Pinpoint the cell where the given text exists, returning its [X, Y] midpoint coordinate. 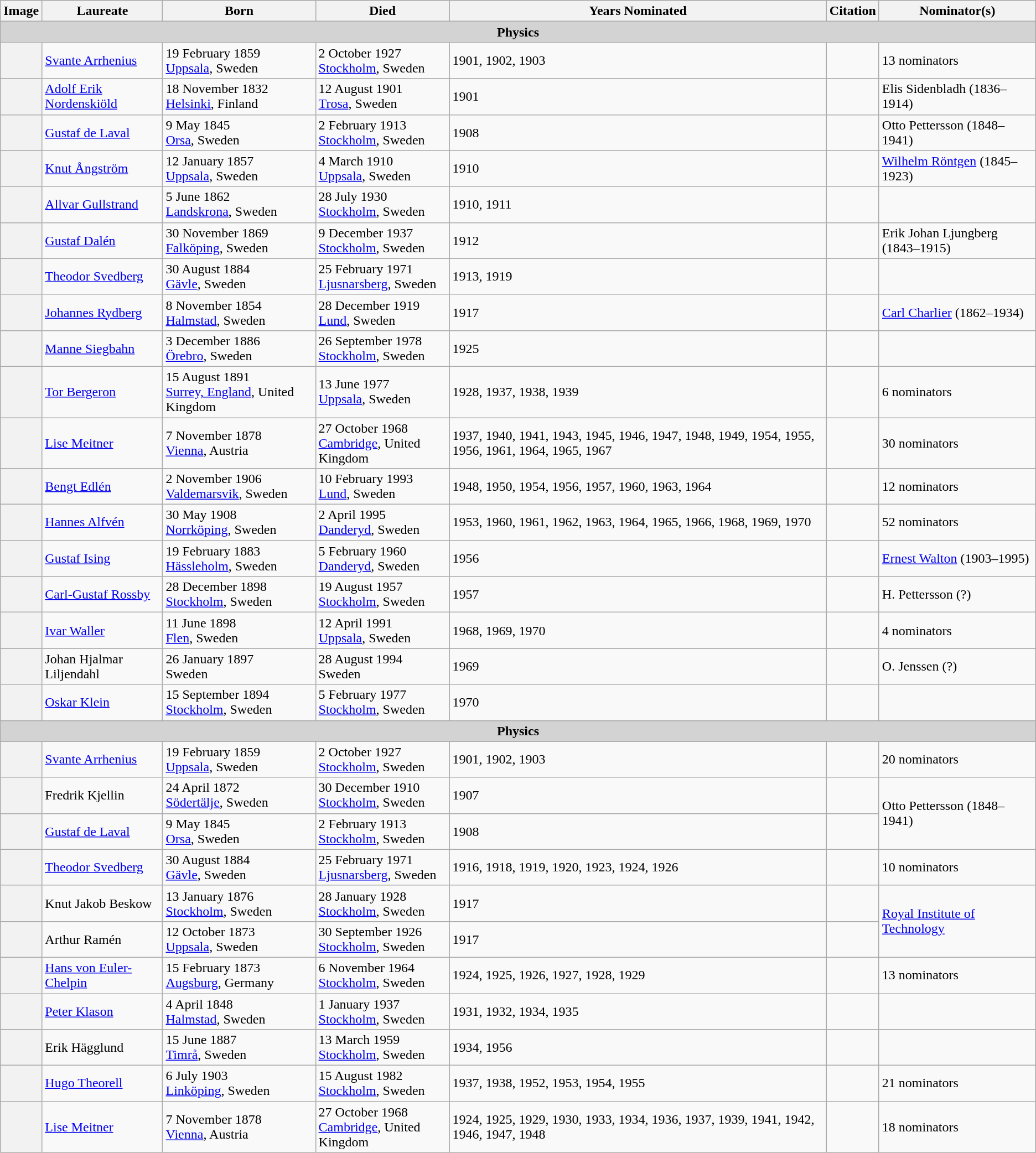
Born [239, 11]
Hugo Theorell [102, 1083]
5 June 1862 Landskrona, Sweden [239, 205]
12 nominators [957, 487]
11 June 1898 Flen, Sweden [239, 631]
19 February 1883 Hässleholm, Sweden [239, 559]
Died [382, 11]
Knut Jakob Beskow [102, 903]
Johan Hjalmar Liljendahl [102, 666]
1901 [638, 96]
Laureate [102, 11]
1953, 1960, 1961, 1962, 1963, 1964, 1965, 1966, 1968, 1969, 1970 [638, 522]
1934, 1956 [638, 1048]
Erik Hägglund [102, 1048]
1968, 1969, 1970 [638, 631]
4 nominators [957, 631]
20 nominators [957, 759]
Peter Klason [102, 1011]
24 April 1872 Södertälje, Sweden [239, 796]
Tor Bergeron [102, 392]
1910, 1911 [638, 205]
Fredrik Kjellin [102, 796]
2 April 1995 Danderyd, Sweden [382, 522]
1931, 1932, 1934, 1935 [638, 1011]
10 February 1993 Lund, Sweden [382, 487]
1970 [638, 703]
10 nominators [957, 868]
Ivar Waller [102, 631]
Arthur Ramén [102, 939]
1956 [638, 559]
1907 [638, 796]
15 August 1891 Surrey, England, United Kingdom [239, 392]
Elis Sidenbladh (1836–1914) [957, 96]
Adolf Erik Nordenskiöld [102, 96]
13 June 1977 Uppsala, Sweden [382, 392]
18 nominators [957, 1127]
Gustaf Ising [102, 559]
28 December 1898 Stockholm, Sweden [239, 594]
4 March 1910 Uppsala, Sweden [382, 168]
4 April 1848 Halmstad, Sweden [239, 1011]
Johannes Rydberg [102, 312]
Hans von Euler-Chelpin [102, 975]
Hannes Alfvén [102, 522]
Nominator(s) [957, 11]
Image [21, 11]
1937, 1938, 1952, 1953, 1954, 1955 [638, 1083]
30 nominators [957, 443]
26 September 1978 Stockholm, Sweden [382, 349]
9 December 1937 Stockholm, Sweden [382, 240]
30 September 1926 Stockholm, Sweden [382, 939]
26 January 1897 Sweden [239, 666]
15 February 1873 Augsburg, Germany [239, 975]
1924, 1925, 1926, 1927, 1928, 1929 [638, 975]
12 October 1873 Uppsala, Sweden [239, 939]
6 July 1903 Linköping, Sweden [239, 1083]
21 nominators [957, 1083]
Wilhelm Röntgen (1845–1923) [957, 168]
Oskar Klein [102, 703]
1948, 1950, 1954, 1956, 1957, 1960, 1963, 1964 [638, 487]
Royal Institute of Technology [957, 921]
15 August 1982 Stockholm, Sweden [382, 1083]
19 August 1957 Stockholm, Sweden [382, 594]
Years Nominated [638, 11]
1916, 1918, 1919, 1920, 1923, 1924, 1926 [638, 868]
1969 [638, 666]
Citation [852, 11]
1912 [638, 240]
28 January 1928 Stockholm, Sweden [382, 903]
Carl-Gustaf Rossby [102, 594]
52 nominators [957, 522]
18 November 1832 Helsinki, Finland [239, 96]
Bengt Edlén [102, 487]
28 December 1919 Lund, Sweden [382, 312]
5 February 1977 Stockholm, Sweden [382, 703]
Gustaf Dalén [102, 240]
1925 [638, 349]
30 May 1908 Norrköping, Sweden [239, 522]
1913, 1919 [638, 277]
30 November 1869 Falköping, Sweden [239, 240]
28 August 1994 Sweden [382, 666]
3 December 1886 Örebro, Sweden [239, 349]
15 September 1894 Stockholm, Sweden [239, 703]
1928, 1937, 1938, 1939 [638, 392]
Carl Charlier (1862–1934) [957, 312]
1924, 1925, 1929, 1930, 1933, 1934, 1936, 1937, 1939, 1941, 1942, 1946, 1947, 1948 [638, 1127]
12 August 1901 Trosa, Sweden [382, 96]
1 January 1937 Stockholm, Sweden [382, 1011]
H. Pettersson (?) [957, 594]
5 February 1960 Danderyd, Sweden [382, 559]
Ernest Walton (1903–1995) [957, 559]
8 November 1854 Halmstad, Sweden [239, 312]
1910 [638, 168]
Knut Ångström [102, 168]
1957 [638, 594]
Manne Siegbahn [102, 349]
6 November 1964 Stockholm, Sweden [382, 975]
1937, 1940, 1941, 1943, 1945, 1946, 1947, 1948, 1949, 1954, 1955, 1956, 1961, 1964, 1965, 1967 [638, 443]
13 January 1876 Stockholm, Sweden [239, 903]
Allvar Gullstrand [102, 205]
15 June 1887 Timrå, Sweden [239, 1048]
6 nominators [957, 392]
13 March 1959 Stockholm, Sweden [382, 1048]
O. Jenssen (?) [957, 666]
2 November 1906 Valdemarsvik, Sweden [239, 487]
28 July 1930 Stockholm, Sweden [382, 205]
Erik Johan Ljungberg (1843–1915) [957, 240]
30 December 1910 Stockholm, Sweden [382, 796]
12 April 1991 Uppsala, Sweden [382, 631]
12 January 1857 Uppsala, Sweden [239, 168]
